Determine the (x, y) coordinate at the center of the cell enclosing the given text.  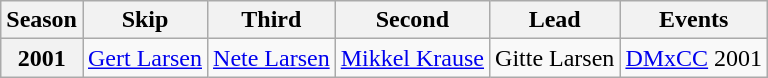
Lead (555, 20)
Third (272, 20)
Season (42, 20)
2001 (42, 58)
Gitte Larsen (555, 58)
Gert Larsen (144, 58)
Events (694, 20)
Skip (144, 20)
Mikkel Krause (412, 58)
Nete Larsen (272, 58)
DMxCC 2001 (694, 58)
Second (412, 20)
